Identify which cell holds the provided text, then report its (X, Y) central coordinate. 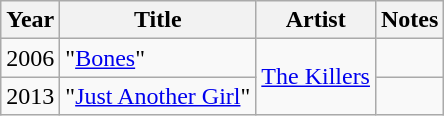
2013 (30, 96)
2006 (30, 58)
Notes (409, 20)
The Killers (316, 77)
Artist (316, 20)
"Bones" (158, 58)
Title (158, 20)
Year (30, 20)
"Just Another Girl" (158, 96)
